Extract the [x, y] coordinate from the center of the cell holding the provided text.  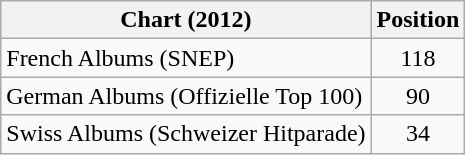
Position [418, 20]
French Albums (SNEP) [186, 58]
Swiss Albums (Schweizer Hitparade) [186, 134]
90 [418, 96]
German Albums (Offizielle Top 100) [186, 96]
Chart (2012) [186, 20]
118 [418, 58]
34 [418, 134]
